Output the [x, y] coordinate of the center of the cell containing the given text.  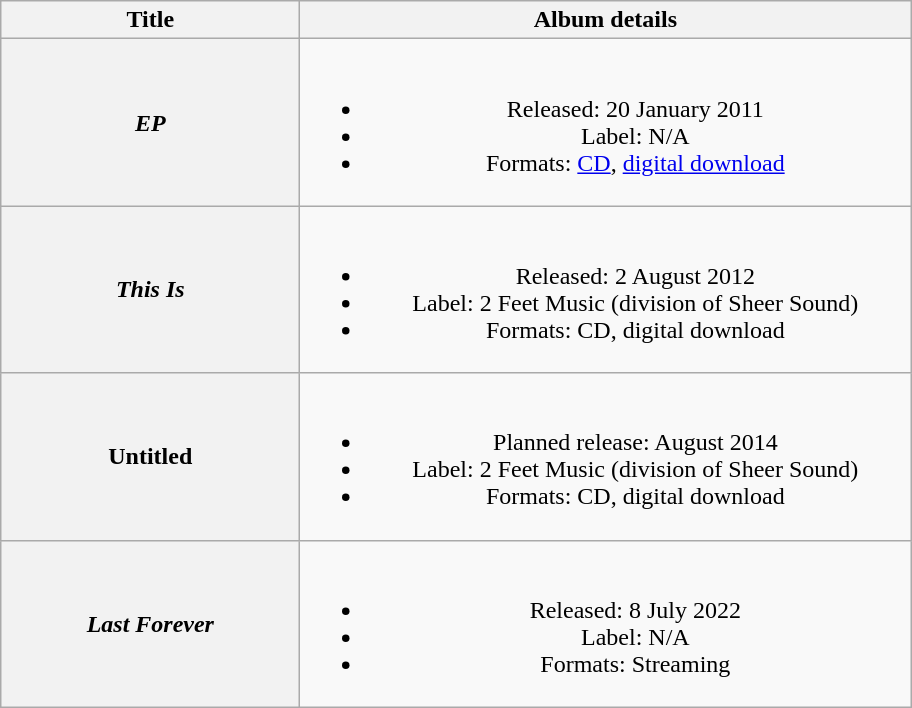
Title [150, 20]
Released: 2 August 2012Label: 2 Feet Music (division of Sheer Sound)Formats: CD, digital download [606, 290]
EP [150, 122]
Released: 20 January 2011Label: N/AFormats: CD, digital download [606, 122]
Album details [606, 20]
This Is [150, 290]
Planned release: August 2014Label: 2 Feet Music (division of Sheer Sound)Formats: CD, digital download [606, 456]
Untitled [150, 456]
Released: 8 July 2022Label: N/AFormats: Streaming [606, 624]
Last Forever [150, 624]
